Find where the given text appears and provide that cell's center as (X, Y) coordinate. 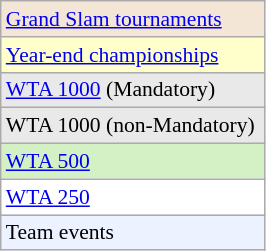
Year-end championships (133, 55)
WTA 1000 (non-Mandatory) (133, 126)
WTA 250 (133, 197)
WTA 500 (133, 162)
Team events (133, 233)
Grand Slam tournaments (133, 19)
WTA 1000 (Mandatory) (133, 90)
